Locate the cell with the specified text and output its (X, Y) center coordinate. 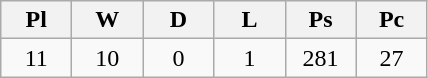
Pc (392, 20)
W (108, 20)
10 (108, 58)
1 (250, 58)
27 (392, 58)
Pl (36, 20)
Ps (320, 20)
281 (320, 58)
D (178, 20)
0 (178, 58)
11 (36, 58)
L (250, 20)
